Return the (X, Y) coordinate for the center point of the cell that contains the specified text.  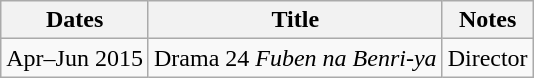
Title (295, 20)
Notes (488, 20)
Dates (75, 20)
Drama 24 Fuben na Benri-ya (295, 58)
Director (488, 58)
Apr–Jun 2015 (75, 58)
